From the cell containing the given text, extract its center point as [x, y] coordinate. 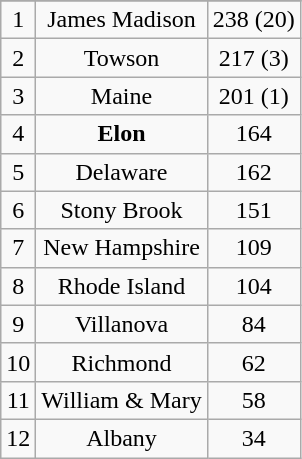
9 [18, 324]
10 [18, 362]
11 [18, 400]
Albany [122, 438]
109 [254, 248]
5 [18, 172]
Richmond [122, 362]
164 [254, 134]
3 [18, 96]
84 [254, 324]
James Madison [122, 20]
Delaware [122, 172]
1 [18, 20]
New Hampshire [122, 248]
Towson [122, 58]
4 [18, 134]
7 [18, 248]
62 [254, 362]
Villanova [122, 324]
William & Mary [122, 400]
104 [254, 286]
238 (20) [254, 20]
12 [18, 438]
34 [254, 438]
2 [18, 58]
151 [254, 210]
201 (1) [254, 96]
Stony Brook [122, 210]
Elon [122, 134]
Maine [122, 96]
162 [254, 172]
8 [18, 286]
217 (3) [254, 58]
Rhode Island [122, 286]
6 [18, 210]
58 [254, 400]
